Identify which cell holds the provided text, then report its (x, y) central coordinate. 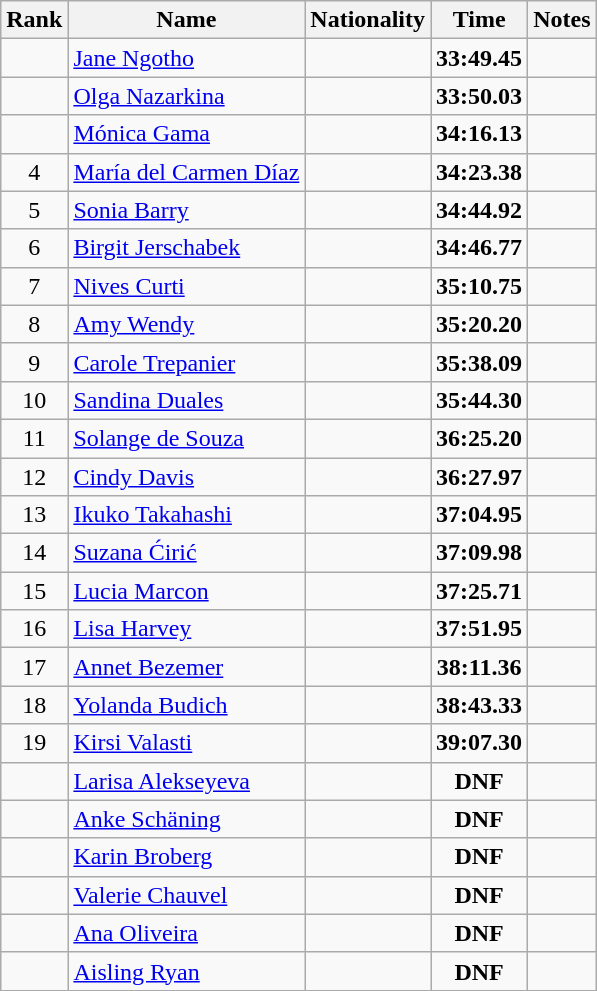
Anke Schäning (186, 819)
35:10.75 (480, 286)
37:51.95 (480, 629)
Birgit Jerschabek (186, 248)
33:49.45 (480, 58)
34:44.92 (480, 210)
38:11.36 (480, 667)
Annet Bezemer (186, 667)
33:50.03 (480, 96)
9 (34, 362)
Name (186, 20)
15 (34, 591)
Sandina Duales (186, 400)
18 (34, 705)
Olga Nazarkina (186, 96)
Sonia Barry (186, 210)
7 (34, 286)
36:27.97 (480, 477)
17 (34, 667)
37:25.71 (480, 591)
5 (34, 210)
Carole Trepanier (186, 362)
Karin Broberg (186, 857)
María del Carmen Díaz (186, 172)
19 (34, 743)
8 (34, 324)
37:04.95 (480, 515)
Lisa Harvey (186, 629)
Kirsi Valasti (186, 743)
Cindy Davis (186, 477)
Ana Oliveira (186, 933)
Valerie Chauvel (186, 895)
39:07.30 (480, 743)
Amy Wendy (186, 324)
34:23.38 (480, 172)
Nives Curti (186, 286)
Solange de Souza (186, 438)
Yolanda Budich (186, 705)
Lucia Marcon (186, 591)
13 (34, 515)
Suzana Ćirić (186, 553)
Time (480, 20)
Aisling Ryan (186, 971)
Jane Ngotho (186, 58)
12 (34, 477)
Nationality (368, 20)
35:44.30 (480, 400)
Rank (34, 20)
11 (34, 438)
36:25.20 (480, 438)
35:38.09 (480, 362)
37:09.98 (480, 553)
34:16.13 (480, 134)
16 (34, 629)
38:43.33 (480, 705)
Larisa Alekseyeva (186, 781)
Mónica Gama (186, 134)
35:20.20 (480, 324)
Ikuko Takahashi (186, 515)
4 (34, 172)
10 (34, 400)
34:46.77 (480, 248)
Notes (562, 20)
6 (34, 248)
14 (34, 553)
